Provide the [x, y] coordinate of the cell's center where the given text is located.  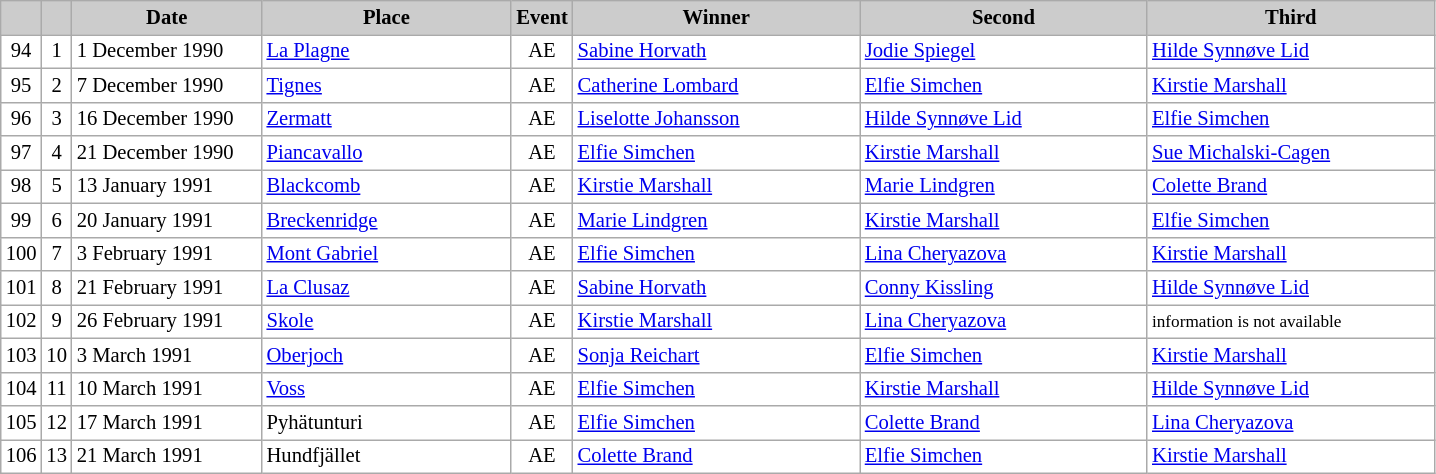
Second [1004, 17]
21 December 1990 [167, 153]
La Plagne [387, 51]
100 [22, 254]
Voss [387, 389]
106 [22, 456]
9 [56, 321]
16 December 1990 [167, 119]
7 December 1990 [167, 85]
99 [22, 220]
2 [56, 85]
Winner [716, 17]
La Clusaz [387, 287]
Zermatt [387, 119]
Jodie Spiegel [1004, 51]
10 March 1991 [167, 389]
Hundfjället [387, 456]
1 [56, 51]
Event [542, 17]
10 [56, 355]
3 February 1991 [167, 254]
Skole [387, 321]
Catherine Lombard [716, 85]
95 [22, 85]
7 [56, 254]
Third [1290, 17]
17 March 1991 [167, 423]
21 March 1991 [167, 456]
3 March 1991 [167, 355]
11 [56, 389]
Blackcomb [387, 186]
Tignes [387, 85]
104 [22, 389]
105 [22, 423]
Sue Michalski-Cagen [1290, 153]
4 [56, 153]
Place [387, 17]
Date [167, 17]
26 February 1991 [167, 321]
1 December 1990 [167, 51]
6 [56, 220]
8 [56, 287]
103 [22, 355]
13 January 1991 [167, 186]
102 [22, 321]
20 January 1991 [167, 220]
3 [56, 119]
Sonja Reichart [716, 355]
13 [56, 456]
Breckenridge [387, 220]
5 [56, 186]
Liselotte Johansson [716, 119]
98 [22, 186]
97 [22, 153]
Oberjoch [387, 355]
Conny Kissling [1004, 287]
Mont Gabriel [387, 254]
information is not available [1290, 321]
94 [22, 51]
21 February 1991 [167, 287]
12 [56, 423]
96 [22, 119]
Piancavallo [387, 153]
Pyhätunturi [387, 423]
101 [22, 287]
